Detect which cell encompasses the target text, then output its [x, y] center coordinate. 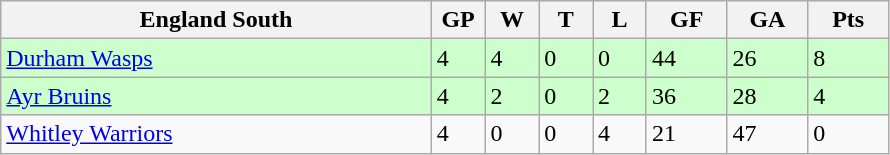
England South [216, 20]
47 [768, 134]
Ayr Bruins [216, 96]
GF [686, 20]
8 [848, 58]
GA [768, 20]
26 [768, 58]
W [512, 20]
Pts [848, 20]
T [566, 20]
Durham Wasps [216, 58]
L [620, 20]
Whitley Warriors [216, 134]
GP [458, 20]
21 [686, 134]
28 [768, 96]
36 [686, 96]
44 [686, 58]
